Provide the (X, Y) coordinate of the cell's center where the given text is located.  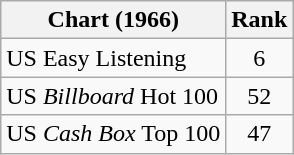
6 (260, 58)
Rank (260, 20)
US Cash Box Top 100 (114, 134)
Chart (1966) (114, 20)
47 (260, 134)
US Easy Listening (114, 58)
52 (260, 96)
US Billboard Hot 100 (114, 96)
